Extract the (X, Y) coordinate from the center of the cell holding the provided text.  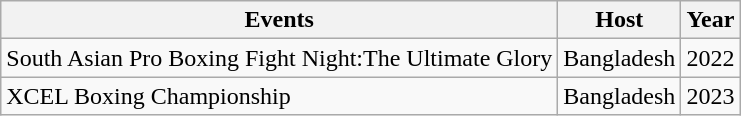
Host (620, 20)
South Asian Pro Boxing Fight Night:The Ultimate Glory (280, 58)
Events (280, 20)
Year (710, 20)
2022 (710, 58)
XCEL Boxing Championship (280, 96)
2023 (710, 96)
